Identify which cell holds the provided text, then report its [x, y] central coordinate. 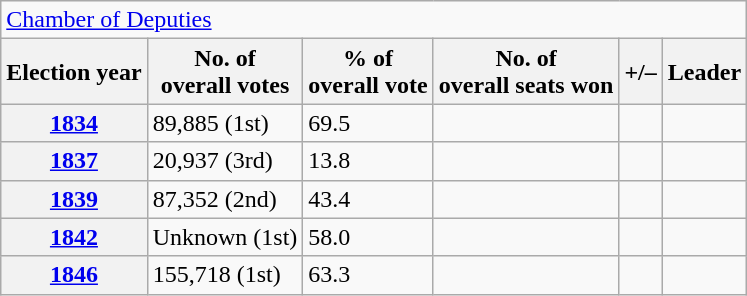
155,718 (1st) [225, 275]
1839 [74, 199]
1846 [74, 275]
No. ofoverall seats won [526, 72]
1842 [74, 237]
% ofoverall vote [368, 72]
1837 [74, 161]
Unknown (1st) [225, 237]
Election year [74, 72]
43.4 [368, 199]
69.5 [368, 123]
+/– [640, 72]
87,352 (2nd) [225, 199]
Chamber of Deputies [374, 20]
Leader [704, 72]
89,885 (1st) [225, 123]
1834 [74, 123]
No. ofoverall votes [225, 72]
63.3 [368, 275]
13.8 [368, 161]
58.0 [368, 237]
20,937 (3rd) [225, 161]
